Detect which cell encompasses the target text, then output its [X, Y] center coordinate. 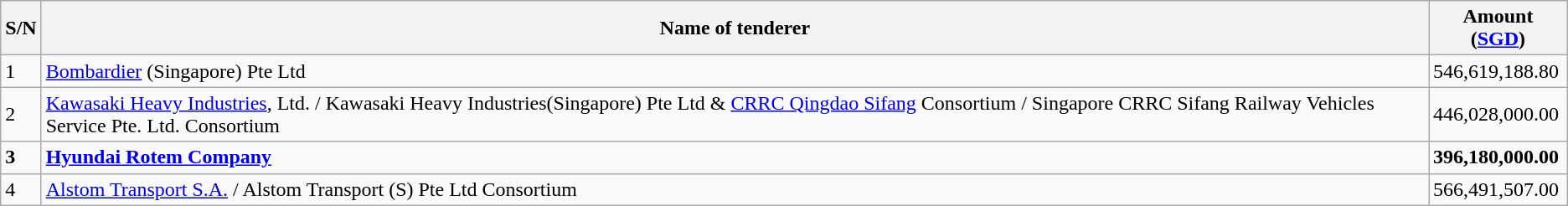
Name of tenderer [735, 28]
446,028,000.00 [1498, 114]
4 [21, 189]
1 [21, 71]
Alstom Transport S.A. / Alstom Transport (S) Pte Ltd Consortium [735, 189]
Amount (SGD) [1498, 28]
Bombardier (Singapore) Pte Ltd [735, 71]
546,619,188.80 [1498, 71]
3 [21, 157]
S/N [21, 28]
396,180,000.00 [1498, 157]
566,491,507.00 [1498, 189]
2 [21, 114]
Hyundai Rotem Company [735, 157]
